Pinpoint the cell where the given text exists, returning its (x, y) midpoint coordinate. 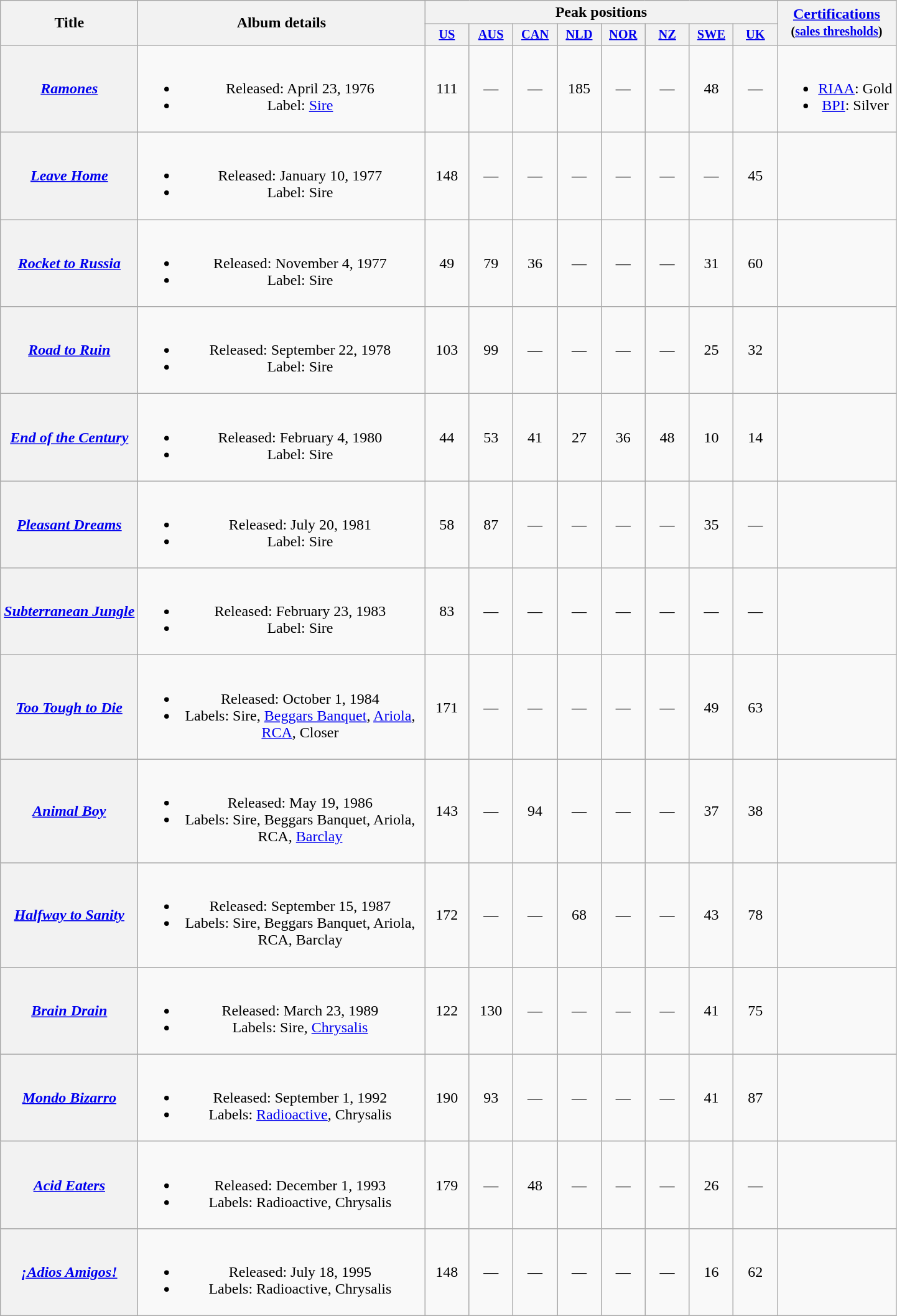
103 (447, 350)
122 (447, 1010)
45 (755, 176)
94 (535, 811)
Released: April 23, 1976Label: Sire (281, 88)
43 (712, 915)
60 (755, 263)
26 (712, 1185)
111 (447, 88)
37 (712, 811)
Released: February 4, 1980Label: Sire (281, 437)
Released: January 10, 1977Label: Sire (281, 176)
Album details (281, 23)
UK (755, 35)
35 (712, 525)
Released: July 20, 1981Label: Sire (281, 525)
179 (447, 1185)
Ramones (70, 88)
Released: May 19, 1986Labels: Sire, Beggars Banquet, Ariola, RCA, Barclay (281, 811)
Subterranean Jungle (70, 612)
Mondo Bizarro (70, 1098)
Released: October 1, 1984Labels: Sire, Beggars Banquet, Ariola, RCA, Closer (281, 707)
RIAA: GoldBPI: Silver (837, 88)
Peak positions (601, 12)
NLD (580, 35)
Title (70, 23)
68 (580, 915)
Brain Drain (70, 1010)
58 (447, 525)
End of the Century (70, 437)
190 (447, 1098)
Road to Ruin (70, 350)
Released: September 22, 1978Label: Sire (281, 350)
CAN (535, 35)
171 (447, 707)
53 (491, 437)
Released: July 18, 1995Labels: Radioactive, Chrysalis (281, 1272)
27 (580, 437)
143 (447, 811)
16 (712, 1272)
Leave Home (70, 176)
83 (447, 612)
38 (755, 811)
14 (755, 437)
172 (447, 915)
¡Adios Amigos! (70, 1272)
US (447, 35)
Rocket to Russia (70, 263)
99 (491, 350)
62 (755, 1272)
75 (755, 1010)
NZ (667, 35)
Released: September 1, 1992Labels: Radioactive, Chrysalis (281, 1098)
25 (712, 350)
Released: March 23, 1989Labels: Sire, Chrysalis (281, 1010)
Halfway to Sanity (70, 915)
SWE (712, 35)
32 (755, 350)
79 (491, 263)
NOR (623, 35)
AUS (491, 35)
31 (712, 263)
93 (491, 1098)
185 (580, 88)
10 (712, 437)
Acid Eaters (70, 1185)
63 (755, 707)
44 (447, 437)
78 (755, 915)
Too Tough to Die (70, 707)
Released: December 1, 1993Labels: Radioactive, Chrysalis (281, 1185)
Animal Boy (70, 811)
Released: February 23, 1983Label: Sire (281, 612)
Pleasant Dreams (70, 525)
Certifications(sales thresholds) (837, 23)
Released: September 15, 1987Labels: Sire, Beggars Banquet, Ariola, RCA, Barclay (281, 915)
130 (491, 1010)
Released: November 4, 1977Label: Sire (281, 263)
